Capture the cell that displays the provided text and extract its [x, y] central coordinate. 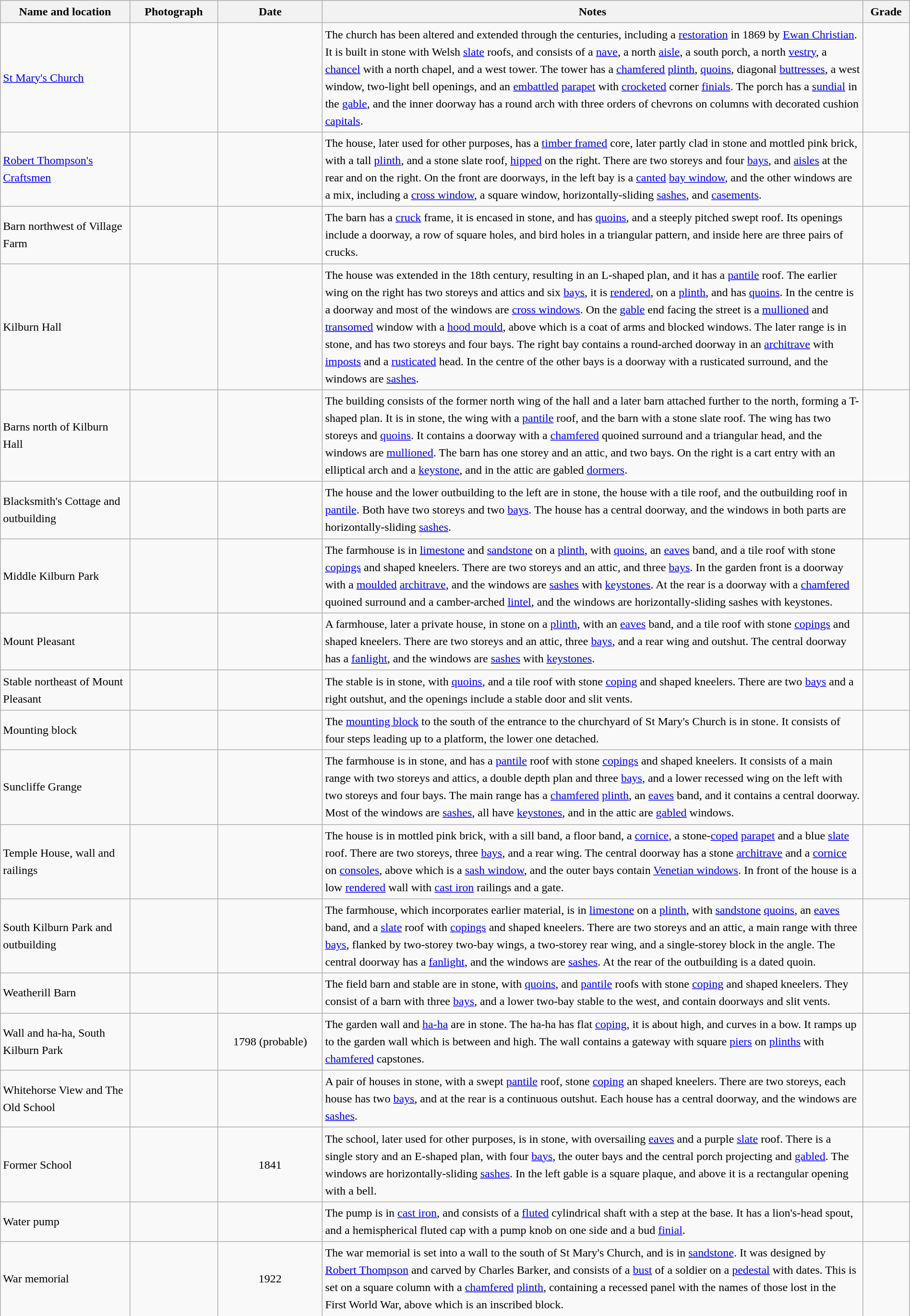
Mount Pleasant [65, 641]
1798 (probable) [270, 1041]
1841 [270, 1164]
Whitehorse View and The Old School [65, 1099]
Weatherill Barn [65, 993]
Water pump [65, 1222]
Date [270, 12]
Wall and ha-ha, South Kilburn Park [65, 1041]
War memorial [65, 1279]
South Kilburn Park and outbuilding [65, 936]
Suncliffe Grange [65, 787]
Grade [886, 12]
Former School [65, 1164]
1922 [270, 1279]
Blacksmith's Cottage and outbuilding [65, 510]
Kilburn Hall [65, 326]
Robert Thompson's Craftsmen [65, 169]
St Mary's Church [65, 78]
Barn northwest of Village Farm [65, 235]
Photograph [174, 12]
Middle Kilburn Park [65, 576]
Temple House, wall and railings [65, 862]
Mounting block [65, 730]
Notes [592, 12]
Barns north of Kilburn Hall [65, 436]
Stable northeast of Mount Pleasant [65, 690]
Name and location [65, 12]
